Capture the cell that displays the provided text and extract its (x, y) central coordinate. 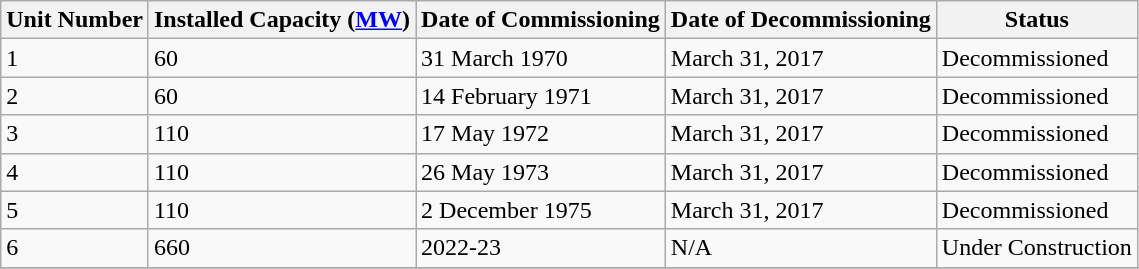
14 February 1971 (541, 96)
4 (75, 172)
Date of Commissioning (541, 20)
Under Construction (1036, 248)
Status (1036, 20)
26 May 1973 (541, 172)
3 (75, 134)
1 (75, 58)
660 (282, 248)
2022-23 (541, 248)
17 May 1972 (541, 134)
Unit Number (75, 20)
5 (75, 210)
Date of Decommissioning (800, 20)
Installed Capacity (MW) (282, 20)
N/A (800, 248)
2 (75, 96)
6 (75, 248)
31 March 1970 (541, 58)
2 December 1975 (541, 210)
